Scan for the cell matching the given text and deliver its (X, Y) coordinate at center. 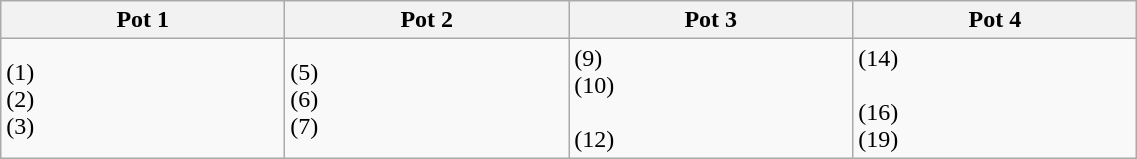
Pot 3 (711, 20)
Pot 2 (427, 20)
(9) (10) (12) (711, 98)
Pot 4 (995, 20)
(14) (16) (19) (995, 98)
(1) (2) (3) (143, 98)
(5) (6) (7) (427, 98)
Pot 1 (143, 20)
